Search for the cell housing the specified text and yield its [X, Y] center coordinate. 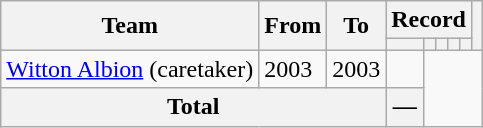
To [356, 26]
Total [194, 107]
From [293, 26]
Team [130, 26]
Record [429, 20]
— [405, 107]
Witton Albion (caretaker) [130, 69]
